Determine the [x, y] coordinate at the center of the cell enclosing the given text.  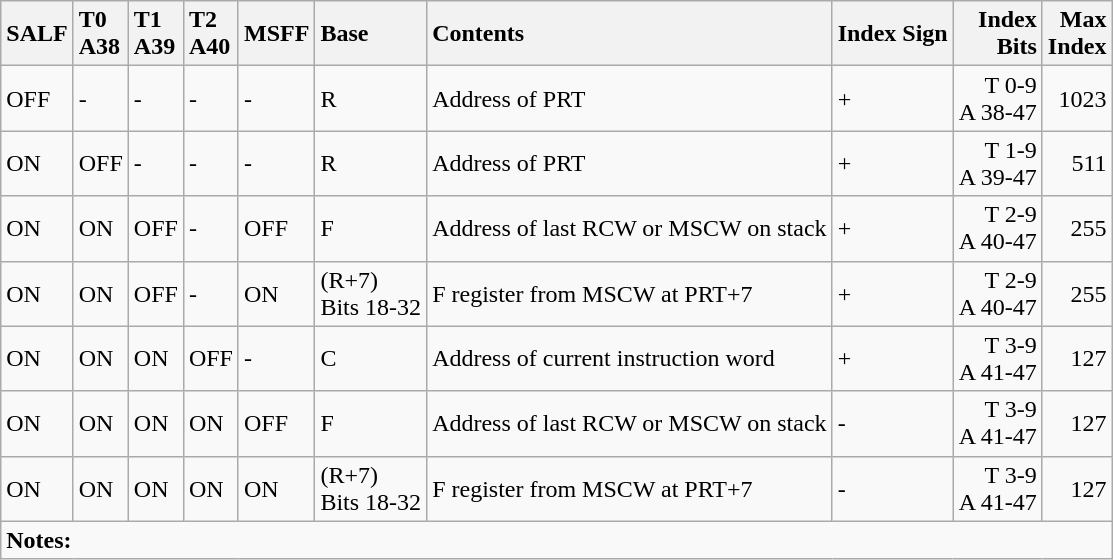
Base [371, 34]
T2A40 [210, 34]
T0A38 [100, 34]
MaxIndex [1077, 34]
IndexBits [998, 34]
C [371, 358]
Address of current instruction word [630, 358]
T1A39 [156, 34]
511 [1077, 164]
T 1-9A 39-47 [998, 164]
SALF [37, 34]
Index Sign [892, 34]
1023 [1077, 98]
T 0-9A 38-47 [998, 98]
MSFF [276, 34]
Contents [630, 34]
Notes: [556, 540]
